Find where the given text appears and provide that cell's center as [x, y] coordinate. 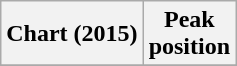
Chart (2015) [72, 34]
Peakposition [189, 34]
